Capture the cell that displays the provided text and extract its [x, y] central coordinate. 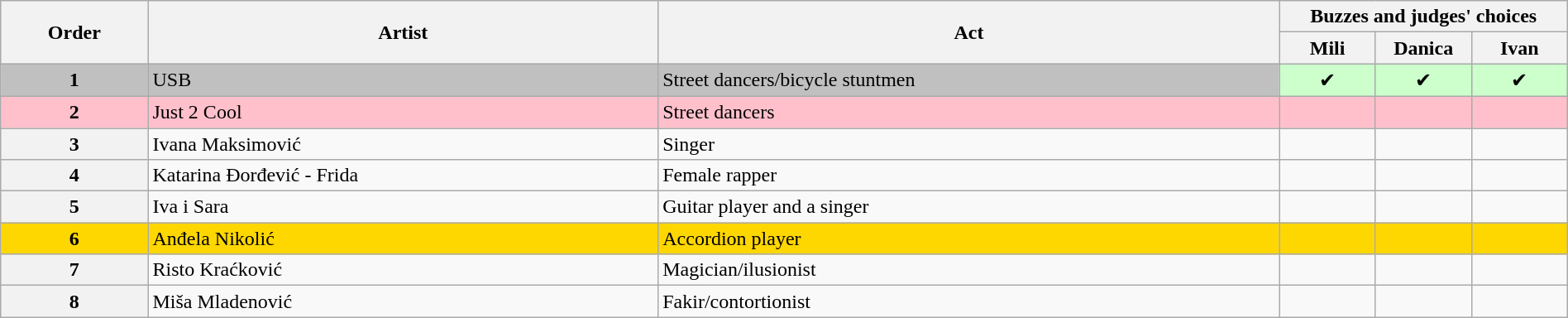
Just 2 Cool [404, 112]
Miša Mladenović [404, 301]
2 [74, 112]
8 [74, 301]
Mili [1327, 48]
4 [74, 176]
Artist [404, 32]
Iva i Sara [404, 207]
Fakir/contortionist [969, 301]
Ivana Maksimović [404, 143]
5 [74, 207]
Ivan [1519, 48]
6 [74, 238]
Danica [1423, 48]
Order [74, 32]
1 [74, 80]
Street dancers [969, 112]
Female rapper [969, 176]
Anđela Nikolić [404, 238]
7 [74, 270]
Magician/ilusionist [969, 270]
Buzzes and judges' choices [1423, 17]
Singer [969, 143]
Katarina Đorđević - Frida [404, 176]
Street dancers/bicycle stuntmen [969, 80]
USB [404, 80]
Accordion player [969, 238]
Guitar player and a singer [969, 207]
Risto Kraćković [404, 270]
Act [969, 32]
3 [74, 143]
